Output the (X, Y) coordinate of the center of the cell containing the given text.  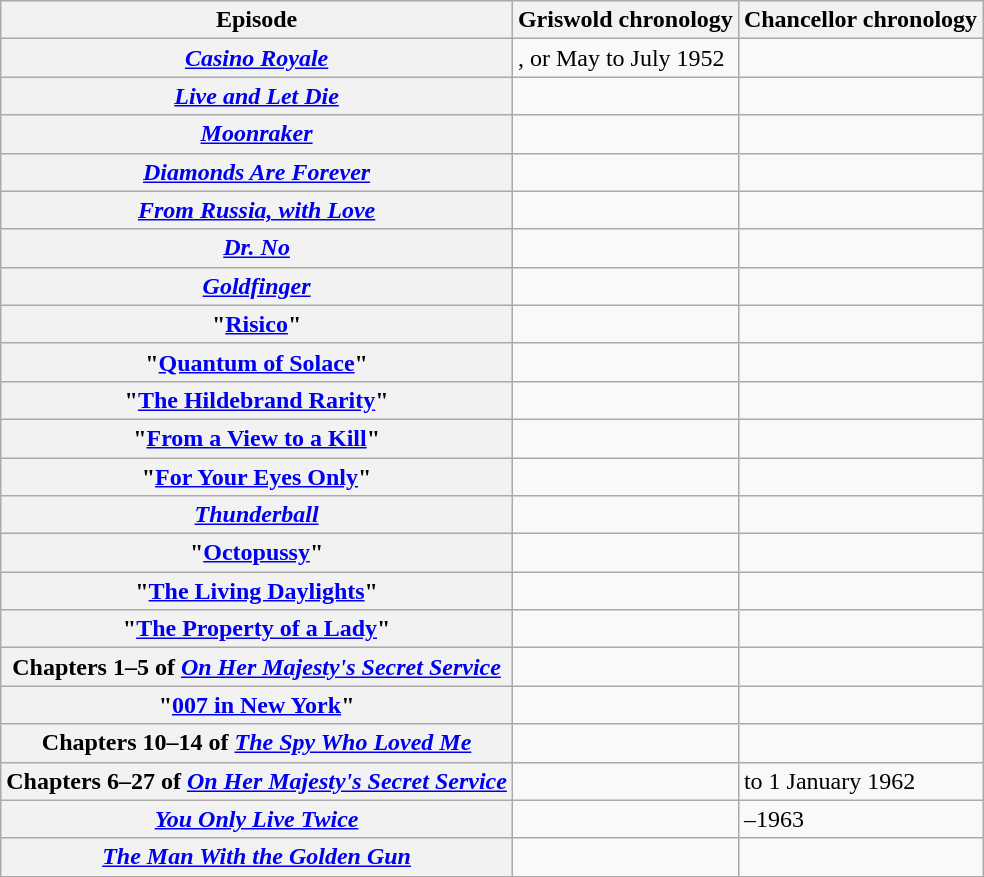
You Only Live Twice (257, 819)
, or May to July 1952 (625, 58)
"007 in New York" (257, 705)
to 1 January 1962 (860, 781)
"Risico" (257, 324)
"From a View to a Kill" (257, 438)
Live and Let Die (257, 96)
Episode (257, 20)
Goldfinger (257, 286)
Diamonds Are Forever (257, 172)
"For Your Eyes Only" (257, 477)
Chapters 1–5 of On Her Majesty's Secret Service (257, 667)
From Russia, with Love (257, 210)
"Octopussy" (257, 553)
Chancellor chronology (860, 20)
Casino Royale (257, 58)
"The Hildebrand Rarity" (257, 400)
Thunderball (257, 515)
"Quantum of Solace" (257, 362)
Chapters 6–27 of On Her Majesty's Secret Service (257, 781)
Griswold chronology (625, 20)
Moonraker (257, 134)
–1963 (860, 819)
The Man With the Golden Gun (257, 857)
"The Property of a Lady" (257, 629)
"The Living Daylights" (257, 591)
Dr. No (257, 248)
Chapters 10–14 of The Spy Who Loved Me (257, 743)
